Scan for the cell matching the given text and deliver its (X, Y) coordinate at center. 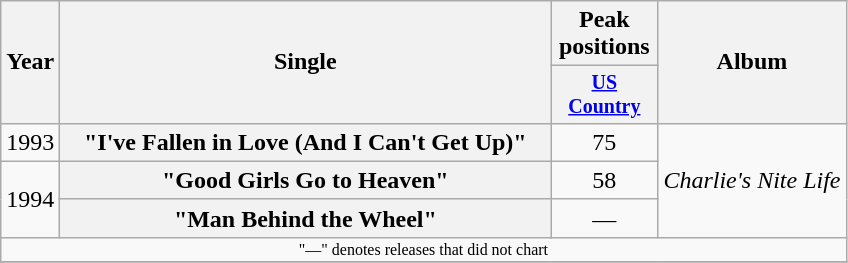
"I've Fallen in Love (And I Can't Get Up)" (306, 142)
Peak positions (604, 34)
"Good Girls Go to Heaven" (306, 180)
Album (752, 62)
"Man Behind the Wheel" (306, 218)
75 (604, 142)
US Country (604, 94)
— (604, 218)
Year (30, 62)
1994 (30, 199)
1993 (30, 142)
Charlie's Nite Life (752, 180)
"—" denotes releases that did not chart (424, 249)
58 (604, 180)
Single (306, 62)
